Scan for the cell matching the given text and deliver its (x, y) coordinate at center. 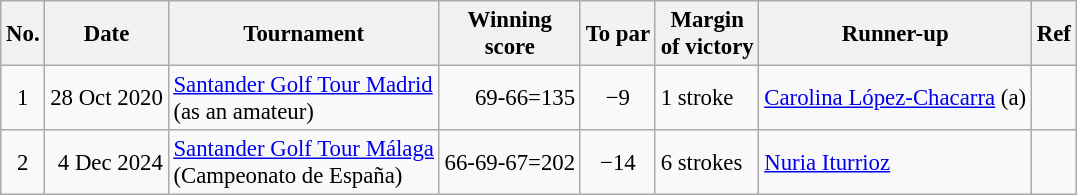
28 Oct 2020 (106, 98)
No. (23, 34)
Ref (1054, 34)
Carolina López-Chacarra (a) (895, 98)
Santander Golf Tour Madrid (as an amateur) (304, 98)
−14 (618, 162)
69-66=135 (510, 98)
Santander Golf Tour Málaga (Campeonato de España) (304, 162)
66-69-67=202 (510, 162)
6 strokes (707, 162)
Tournament (304, 34)
Date (106, 34)
1 (23, 98)
Runner-up (895, 34)
4 Dec 2024 (106, 162)
2 (23, 162)
To par (618, 34)
Winningscore (510, 34)
1 stroke (707, 98)
Nuria Iturrioz (895, 162)
−9 (618, 98)
Marginof victory (707, 34)
